Determine the [x, y] coordinate at the center of the cell enclosing the given text.  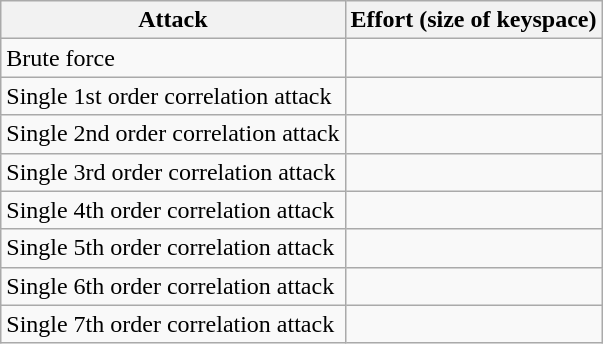
Attack [173, 20]
Single 5th order correlation attack [173, 248]
Single 3rd order correlation attack [173, 172]
Single 7th order correlation attack [173, 324]
Single 1st order correlation attack [173, 96]
Single 6th order correlation attack [173, 286]
Single 2nd order correlation attack [173, 134]
Brute force [173, 58]
Single 4th order correlation attack [173, 210]
Effort (size of keyspace) [474, 20]
